Extract the (X, Y) coordinate from the center of the cell holding the provided text.  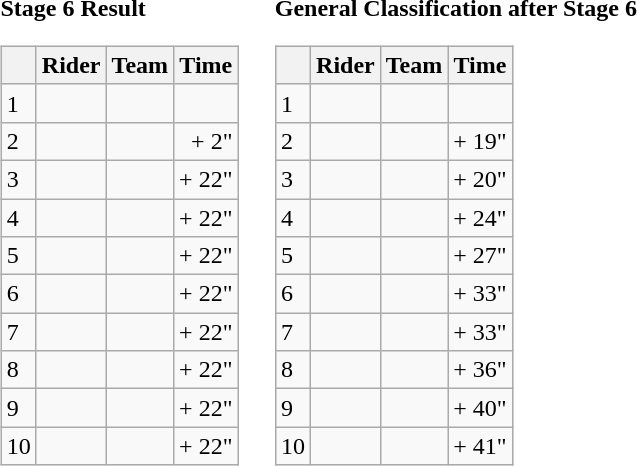
+ 24" (480, 217)
+ 27" (480, 256)
+ 2" (206, 141)
+ 41" (480, 446)
+ 36" (480, 370)
+ 19" (480, 141)
+ 20" (480, 179)
+ 40" (480, 408)
